Detect which cell encompasses the target text, then output its [X, Y] center coordinate. 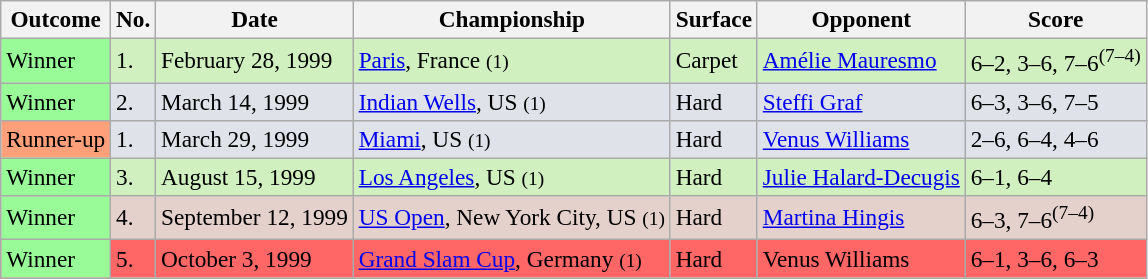
August 15, 1999 [255, 177]
February 28, 1999 [255, 60]
Opponent [861, 19]
5. [134, 258]
Steffi Graf [861, 101]
Outcome [56, 19]
Carpet [714, 60]
Surface [714, 19]
September 12, 1999 [255, 217]
Paris, France (1) [512, 60]
Championship [512, 19]
6–2, 3–6, 7–6(7–4) [1056, 60]
Amélie Mauresmo [861, 60]
6–3, 3–6, 7–5 [1056, 101]
4. [134, 217]
Score [1056, 19]
Date [255, 19]
Martina Hingis [861, 217]
2–6, 6–4, 4–6 [1056, 139]
Miami, US (1) [512, 139]
6–1, 6–4 [1056, 177]
6–3, 7–6(7–4) [1056, 217]
6–1, 3–6, 6–3 [1056, 258]
3. [134, 177]
March 14, 1999 [255, 101]
Runner-up [56, 139]
US Open, New York City, US (1) [512, 217]
Grand Slam Cup, Germany (1) [512, 258]
October 3, 1999 [255, 258]
No. [134, 19]
2. [134, 101]
March 29, 1999 [255, 139]
Julie Halard-Decugis [861, 177]
Los Angeles, US (1) [512, 177]
Indian Wells, US (1) [512, 101]
